Capture the cell that displays the provided text and extract its [x, y] central coordinate. 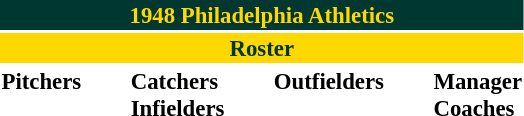
1948 Philadelphia Athletics [262, 15]
Roster [262, 48]
